Capture the cell that displays the provided text and extract its [x, y] central coordinate. 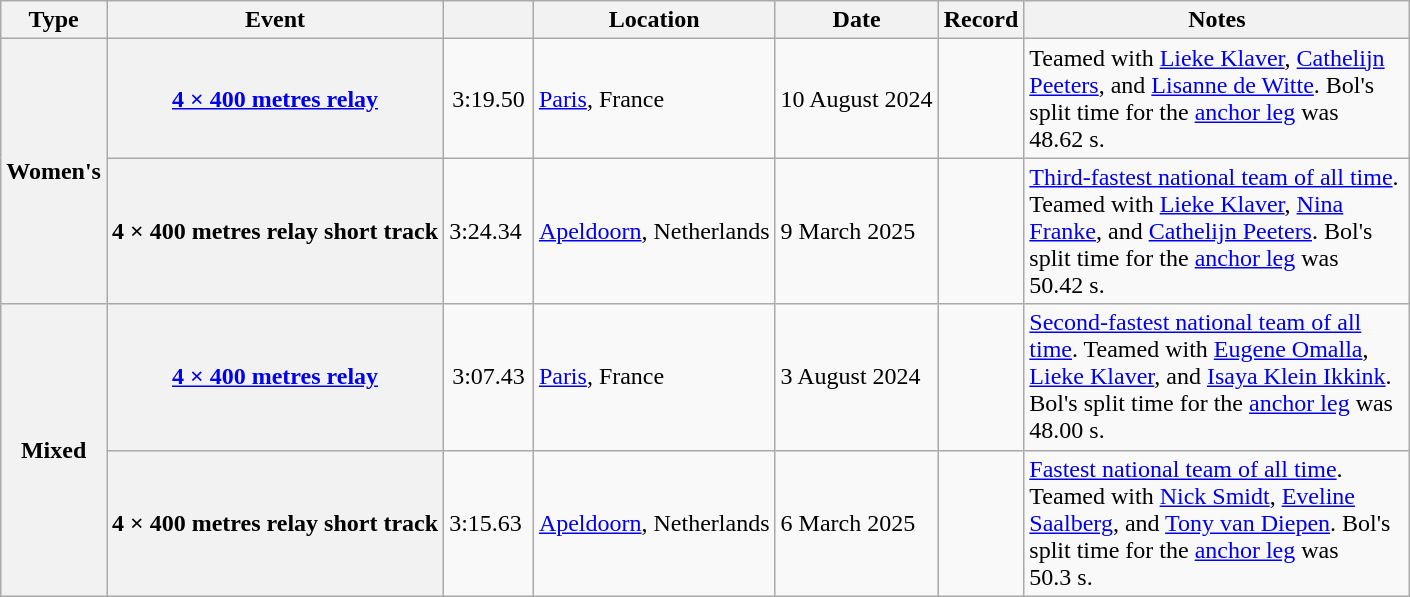
Teamed with Lieke Klaver, Cathelijn Peeters, and Lisanne de Witte. Bol's split time for the anchor leg was 48.62 s. [1217, 98]
3:07.43 [489, 377]
3 August 2024 [856, 377]
Date [856, 20]
10 August 2024 [856, 98]
Event [274, 20]
Type [54, 20]
3:24.34 [489, 231]
Women's [54, 172]
Mixed [54, 450]
9 March 2025 [856, 231]
3:19.50 [489, 98]
Record [981, 20]
Fastest national team of all time. Teamed with Nick Smidt, Eveline Saalberg, and Tony van Diepen. Bol's split time for the anchor leg was 50.3 s. [1217, 523]
Location [654, 20]
6 March 2025 [856, 523]
3:15.63 [489, 523]
Notes [1217, 20]
